Return the (x, y) coordinate for the center point of the cell that contains the specified text.  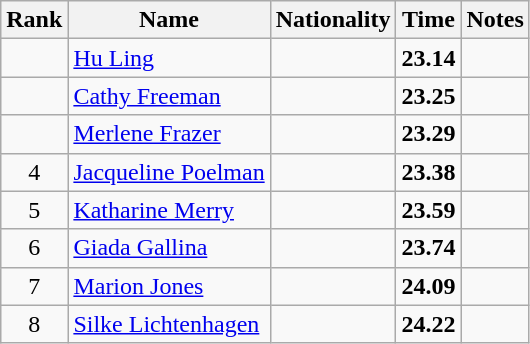
Notes (495, 20)
23.25 (428, 96)
Giada Gallina (169, 248)
Name (169, 20)
Marion Jones (169, 286)
23.29 (428, 134)
Rank (34, 20)
Katharine Merry (169, 210)
Merlene Frazer (169, 134)
23.74 (428, 248)
Cathy Freeman (169, 96)
5 (34, 210)
7 (34, 286)
4 (34, 172)
23.38 (428, 172)
Nationality (333, 20)
23.14 (428, 58)
23.59 (428, 210)
8 (34, 324)
Hu Ling (169, 58)
24.22 (428, 324)
Silke Lichtenhagen (169, 324)
Time (428, 20)
Jacqueline Poelman (169, 172)
6 (34, 248)
24.09 (428, 286)
